Identify which cell holds the provided text, then report its (x, y) central coordinate. 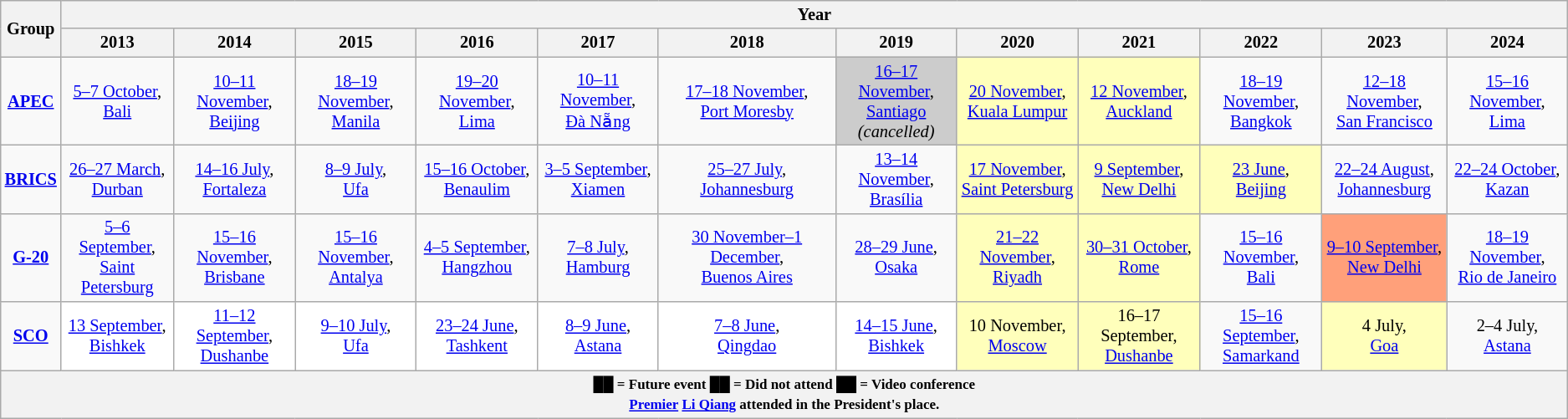
9–10 September, New Delhi (1385, 258)
19–20 November, Lima (477, 101)
2013 (117, 43)
Year (815, 14)
2017 (598, 43)
9–10 July, Ufa (356, 336)
15–16 November, Antalya (356, 258)
10–11 November, Đà Nẵng (598, 101)
2024 (1507, 43)
18–19 November, Rio de Janeiro (1507, 258)
2015 (356, 43)
10–11 November, Beijing (234, 101)
26–27 March, Durban (117, 179)
5–6 September, Saint Petersburg (117, 258)
2022 (1261, 43)
8–9 June, Astana (598, 336)
2020 (1017, 43)
BRICS (31, 179)
28–29 June, Osaka (896, 258)
17–18 November, Port Moresby (747, 101)
12–18 November, San Francisco (1385, 101)
2014 (234, 43)
30–31 October, Rome (1139, 258)
2019 (896, 43)
23–24 June, Tashkent (477, 336)
16–17 November, Santiago(cancelled) (896, 101)
18–19 November, Bangkok (1261, 101)
25–27 July, Johannesburg (747, 179)
15–16 November, Brisbane (234, 258)
11–12 September, Dushanbe (234, 336)
2023 (1385, 43)
Group (31, 28)
APEC (31, 101)
██ = Future event ██ = Did not attend ██ = Video conference Premier Li Qiang attended in the President's place. (784, 394)
3–5 September, Xiamen (598, 179)
15–16 November, Lima (1507, 101)
4 July, Goa (1385, 336)
12 November, Auckland (1139, 101)
15–16 September, Samarkand (1261, 336)
22–24 October, Kazan (1507, 179)
13–14 November, Brasília (896, 179)
20 November, Kuala Lumpur (1017, 101)
21–22 November, Riyadh (1017, 258)
10 November, Moscow (1017, 336)
8–9 July, Ufa (356, 179)
SCO (31, 336)
18–19 November, Manila (356, 101)
2021 (1139, 43)
16–17 September, Dushanbe (1139, 336)
2018 (747, 43)
15–16 October, Benaulim (477, 179)
17 November, Saint Petersburg (1017, 179)
14–16 July, Fortaleza (234, 179)
7–8 July, Hamburg (598, 258)
30 November–1 December, Buenos Aires (747, 258)
5–7 October, Bali (117, 101)
22–24 August, Johannesburg (1385, 179)
2016 (477, 43)
13 September, Bishkek (117, 336)
14–15 June, Bishkek (896, 336)
23 June, Beijing (1261, 179)
G-20 (31, 258)
4–5 September, Hangzhou (477, 258)
9 September, New Delhi (1139, 179)
15–16 November, Bali (1261, 258)
7–8 June, Qingdao (747, 336)
2–4 July, Astana (1507, 336)
